Find where the given text appears and provide that cell's center as (x, y) coordinate. 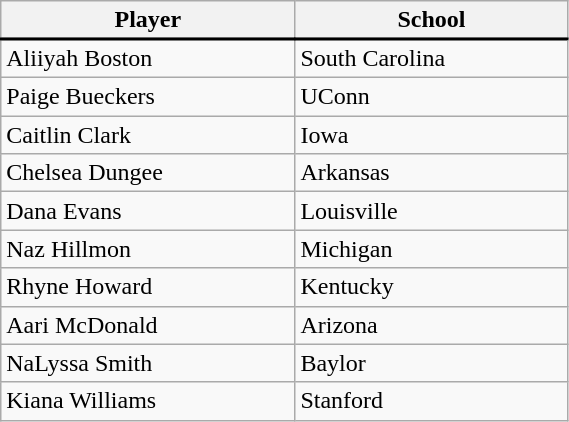
Aliiyah Boston (148, 58)
Kentucky (432, 287)
Baylor (432, 363)
School (432, 20)
Stanford (432, 401)
Arizona (432, 325)
Player (148, 20)
Chelsea Dungee (148, 173)
Caitlin Clark (148, 135)
Michigan (432, 249)
Kiana Williams (148, 401)
Louisville (432, 211)
Rhyne Howard (148, 287)
South Carolina (432, 58)
NaLyssa Smith (148, 363)
UConn (432, 97)
Dana Evans (148, 211)
Paige Bueckers (148, 97)
Iowa (432, 135)
Naz Hillmon (148, 249)
Arkansas (432, 173)
Aari McDonald (148, 325)
